Search for the cell housing the specified text and yield its [x, y] center coordinate. 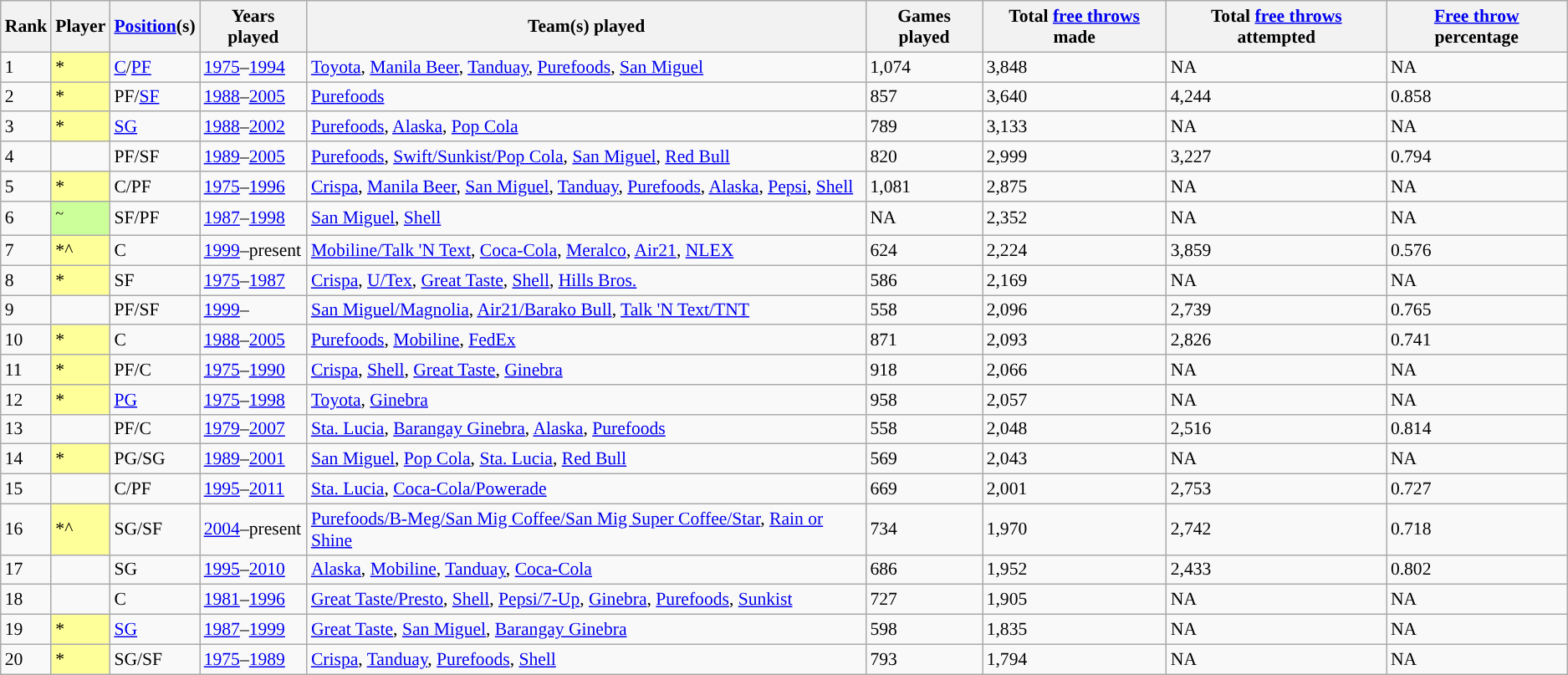
1999–present [253, 251]
1,952 [1075, 570]
Alaska, Mobiline, Tanduay, Coca-Cola [587, 570]
San Miguel, Pop Cola, Sta. Lucia, Red Bull [587, 459]
598 [923, 630]
2,753 [1276, 489]
16 [27, 529]
1975–1987 [253, 280]
2,169 [1075, 280]
17 [27, 570]
2,066 [1075, 370]
Toyota, Ginebra [587, 400]
2,352 [1075, 217]
1,905 [1075, 600]
Free throw percentage [1477, 27]
11 [27, 370]
1975–1989 [253, 659]
1,835 [1075, 630]
Purefoods/B-Meg/San Mig Coffee/San Mig Super Coffee/Star, Rain or Shine [587, 529]
20 [27, 659]
0.727 [1477, 489]
1979–2007 [253, 429]
Rank [27, 27]
2,826 [1276, 340]
Sta. Lucia, Coca-Cola/Powerade [587, 489]
12 [27, 400]
1981–1996 [253, 600]
Purefoods, Mobiline, FedEx [587, 340]
0.794 [1477, 156]
1995–2011 [253, 489]
3,227 [1276, 156]
Crispa, Manila Beer, San Miguel, Tanduay, Purefoods, Alaska, Pepsi, Shell [587, 187]
918 [923, 370]
2004–present [253, 529]
Great Taste, San Miguel, Barangay Ginebra [587, 630]
1988–2002 [253, 127]
14 [27, 459]
624 [923, 251]
Purefoods, Swift/Sunkist/Pop Cola, San Miguel, Red Bull [587, 156]
1995–2010 [253, 570]
4 [27, 156]
727 [923, 600]
3 [27, 127]
789 [923, 127]
871 [923, 340]
~ [80, 217]
Mobiline/Talk 'N Text, Coca-Cola, Meralco, Air21, NLEX [587, 251]
8 [27, 280]
1975–1996 [253, 187]
2,742 [1276, 529]
SF/PF [154, 217]
2 [27, 97]
7 [27, 251]
0.576 [1477, 251]
1975–1994 [253, 67]
793 [923, 659]
Crispa, Tanduay, Purefoods, Shell [587, 659]
669 [923, 489]
3,133 [1075, 127]
0.741 [1477, 340]
Crispa, Shell, Great Taste, Ginebra [587, 370]
1,081 [923, 187]
569 [923, 459]
2,096 [1075, 310]
Total free throws made [1075, 27]
13 [27, 429]
6 [27, 217]
0.718 [1477, 529]
18 [27, 600]
San Miguel/Magnolia, Air21/Barako Bull, Talk 'N Text/TNT [587, 310]
0.814 [1477, 429]
2,224 [1075, 251]
Crispa, U/Tex, Great Taste, Shell, Hills Bros. [587, 280]
Years played [253, 27]
19 [27, 630]
PG [154, 400]
San Miguel, Shell [587, 217]
3,859 [1276, 251]
9 [27, 310]
2,048 [1075, 429]
1999– [253, 310]
2,043 [1075, 459]
0.765 [1477, 310]
2,057 [1075, 400]
2,001 [1075, 489]
0.802 [1477, 570]
Games played [923, 27]
10 [27, 340]
1,970 [1075, 529]
2,875 [1075, 187]
1975–1998 [253, 400]
1987–1999 [253, 630]
1975–1990 [253, 370]
Team(s) played [587, 27]
PG/SG [154, 459]
2,739 [1276, 310]
1989–2001 [253, 459]
1,794 [1075, 659]
686 [923, 570]
1 [27, 67]
2,093 [1075, 340]
1989–2005 [253, 156]
734 [923, 529]
15 [27, 489]
2,516 [1276, 429]
Total free throws attempted [1276, 27]
Toyota, Manila Beer, Tanduay, Purefoods, San Miguel [587, 67]
Sta. Lucia, Barangay Ginebra, Alaska, Purefoods [587, 429]
958 [923, 400]
Purefoods [587, 97]
3,848 [1075, 67]
0.858 [1477, 97]
Position(s) [154, 27]
Great Taste/Presto, Shell, Pepsi/7-Up, Ginebra, Purefoods, Sunkist [587, 600]
4,244 [1276, 97]
1987–1998 [253, 217]
2,433 [1276, 570]
1,074 [923, 67]
586 [923, 280]
2,999 [1075, 156]
Player [80, 27]
3,640 [1075, 97]
820 [923, 156]
SF [154, 280]
5 [27, 187]
Purefoods, Alaska, Pop Cola [587, 127]
857 [923, 97]
